Pinpoint the cell where the given text exists, returning its (X, Y) midpoint coordinate. 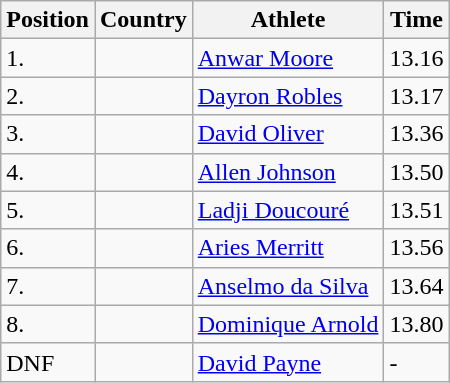
David Oliver (288, 134)
1. (48, 58)
Dayron Robles (288, 96)
13.16 (416, 58)
David Payne (288, 362)
Position (48, 20)
13.36 (416, 134)
DNF (48, 362)
13.56 (416, 248)
Time (416, 20)
Ladji Doucouré (288, 210)
13.64 (416, 286)
13.80 (416, 324)
4. (48, 172)
Country (143, 20)
7. (48, 286)
Anwar Moore (288, 58)
8. (48, 324)
13.50 (416, 172)
13.17 (416, 96)
13.51 (416, 210)
Anselmo da Silva (288, 286)
6. (48, 248)
Dominique Arnold (288, 324)
Aries Merritt (288, 248)
- (416, 362)
5. (48, 210)
Athlete (288, 20)
2. (48, 96)
3. (48, 134)
Allen Johnson (288, 172)
